Return the (x, y) coordinate for the center point of the cell that contains the specified text.  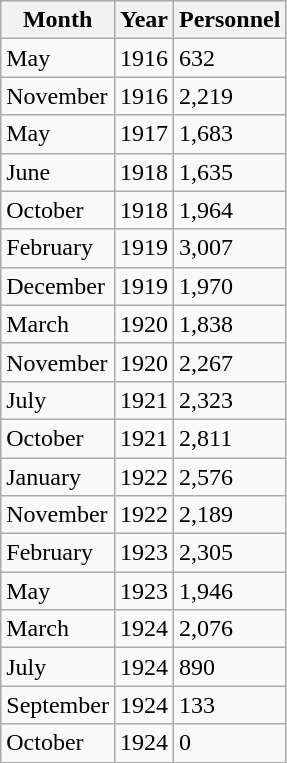
2,305 (230, 553)
632 (230, 58)
3,007 (230, 248)
2,219 (230, 96)
2,811 (230, 438)
2,189 (230, 515)
Personnel (230, 20)
1,964 (230, 210)
1,635 (230, 172)
1,946 (230, 591)
890 (230, 667)
September (58, 705)
1,970 (230, 286)
2,076 (230, 629)
133 (230, 705)
2,323 (230, 400)
0 (230, 743)
Year (144, 20)
June (58, 172)
1,683 (230, 134)
2,267 (230, 362)
December (58, 286)
2,576 (230, 477)
January (58, 477)
Month (58, 20)
1,838 (230, 324)
1917 (144, 134)
